Detect which cell encompasses the target text, then output its [x, y] center coordinate. 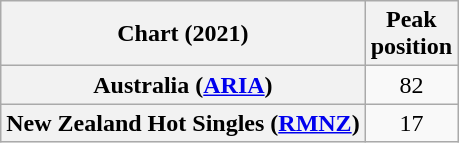
17 [411, 123]
Peakposition [411, 34]
New Zealand Hot Singles (RMNZ) [183, 123]
82 [411, 85]
Chart (2021) [183, 34]
Australia (ARIA) [183, 85]
